From the cell containing the given text, extract its center point as (x, y) coordinate. 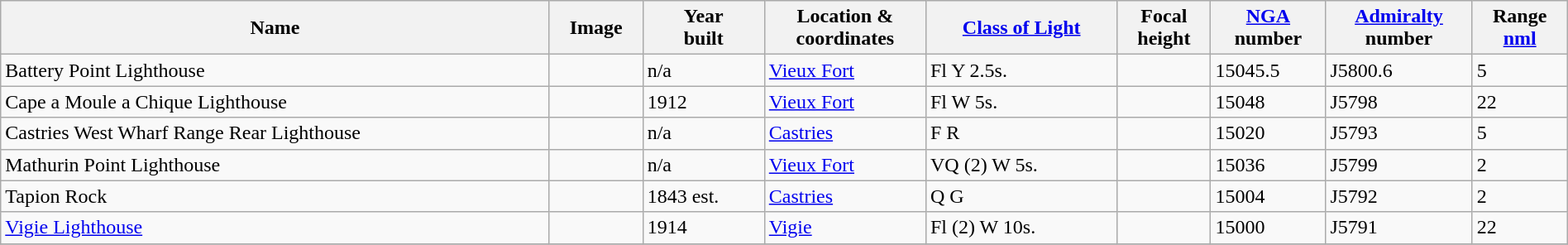
15048 (1269, 102)
Mathurin Point Lighthouse (275, 165)
1843 est. (703, 196)
15000 (1269, 228)
J5793 (1399, 133)
J5800.6 (1399, 70)
F R (1021, 133)
Battery Point Lighthouse (275, 70)
Fl (2) W 10s. (1021, 228)
VQ (2) W 5s. (1021, 165)
Fl W 5s. (1021, 102)
Vigie (845, 228)
15036 (1269, 165)
1914 (703, 228)
1912 (703, 102)
Castries West Wharf Range Rear Lighthouse (275, 133)
J5792 (1399, 196)
Cape a Moule a Chique Lighthouse (275, 102)
Image (595, 28)
Admiraltynumber (1399, 28)
Focalheight (1164, 28)
Fl Y 2.5s. (1021, 70)
Yearbuilt (703, 28)
15020 (1269, 133)
Vigie Lighthouse (275, 228)
J5791 (1399, 228)
J5799 (1399, 165)
NGAnumber (1269, 28)
15004 (1269, 196)
J5798 (1399, 102)
Tapion Rock (275, 196)
15045.5 (1269, 70)
Class of Light (1021, 28)
Rangenml (1520, 28)
Name (275, 28)
Location & coordinates (845, 28)
Q G (1021, 196)
